Provide the [X, Y] coordinate of the cell's center where the given text is located.  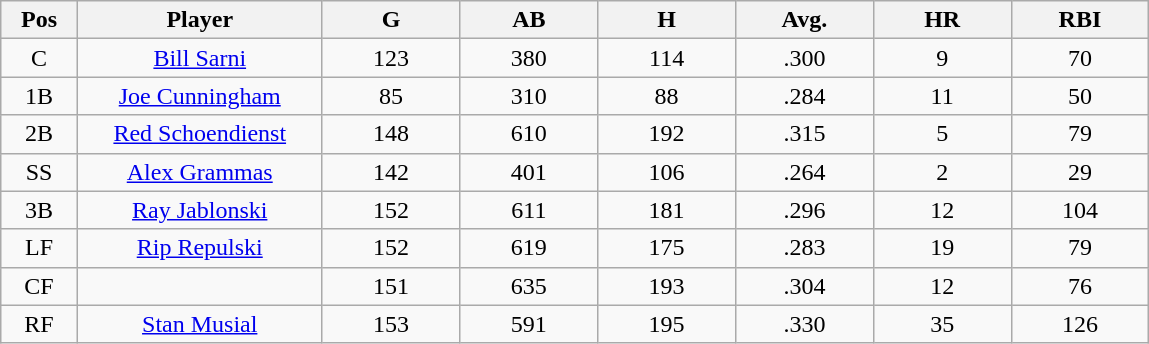
AB [529, 20]
192 [667, 134]
123 [391, 58]
RF [40, 324]
LF [40, 248]
148 [391, 134]
.304 [804, 286]
G [391, 20]
126 [1080, 324]
.296 [804, 210]
SS [40, 172]
.283 [804, 248]
2B [40, 134]
RBI [1080, 20]
29 [1080, 172]
195 [667, 324]
310 [529, 96]
.330 [804, 324]
C [40, 58]
Pos [40, 20]
.264 [804, 172]
CF [40, 286]
.315 [804, 134]
142 [391, 172]
591 [529, 324]
11 [942, 96]
635 [529, 286]
19 [942, 248]
Avg. [804, 20]
380 [529, 58]
35 [942, 324]
181 [667, 210]
Stan Musial [200, 324]
611 [529, 210]
50 [1080, 96]
619 [529, 248]
85 [391, 96]
Alex Grammas [200, 172]
H [667, 20]
Bill Sarni [200, 58]
Rip Repulski [200, 248]
1B [40, 96]
610 [529, 134]
3B [40, 210]
.284 [804, 96]
Player [200, 20]
.300 [804, 58]
151 [391, 286]
Joe Cunningham [200, 96]
2 [942, 172]
76 [1080, 286]
104 [1080, 210]
Ray Jablonski [200, 210]
106 [667, 172]
401 [529, 172]
175 [667, 248]
153 [391, 324]
88 [667, 96]
193 [667, 286]
9 [942, 58]
5 [942, 134]
HR [942, 20]
Red Schoendienst [200, 134]
70 [1080, 58]
114 [667, 58]
